Search for the cell housing the specified text and yield its (X, Y) center coordinate. 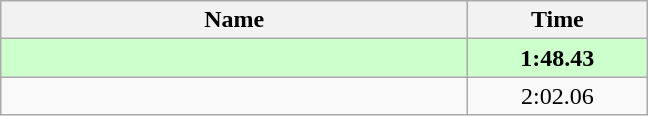
2:02.06 (558, 96)
Time (558, 20)
1:48.43 (558, 58)
Name (234, 20)
